Determine the [x, y] coordinate at the center of the cell enclosing the given text.  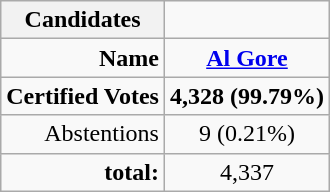
Name [83, 58]
Certified Votes [83, 96]
total: [83, 172]
Al Gore [246, 58]
4,337 [246, 172]
Abstentions [83, 134]
4,328 (99.79%) [246, 96]
9 (0.21%) [246, 134]
Candidates [83, 20]
